Detect which cell encompasses the target text, then output its [x, y] center coordinate. 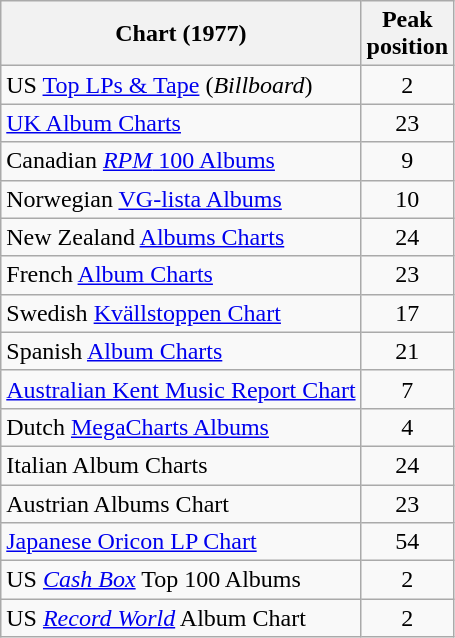
US Record World Album Chart [181, 618]
UK Album Charts [181, 123]
Australian Kent Music Report Chart [181, 389]
Italian Album Charts [181, 465]
4 [407, 427]
Dutch MegaCharts Albums [181, 427]
Norwegian VG-lista Albums [181, 199]
French Album Charts [181, 275]
Canadian RPM 100 Albums [181, 161]
Austrian Albums Chart [181, 503]
54 [407, 542]
10 [407, 199]
Peakposition [407, 34]
7 [407, 389]
Chart (1977) [181, 34]
Japanese Oricon LP Chart [181, 542]
17 [407, 313]
Swedish Kvällstoppen Chart [181, 313]
Spanish Album Charts [181, 351]
US Cash Box Top 100 Albums [181, 580]
US Top LPs & Tape (Billboard) [181, 85]
New Zealand Albums Charts [181, 237]
21 [407, 351]
9 [407, 161]
